For the text-containing cell, return its midpoint in [x, y] coordinate format. 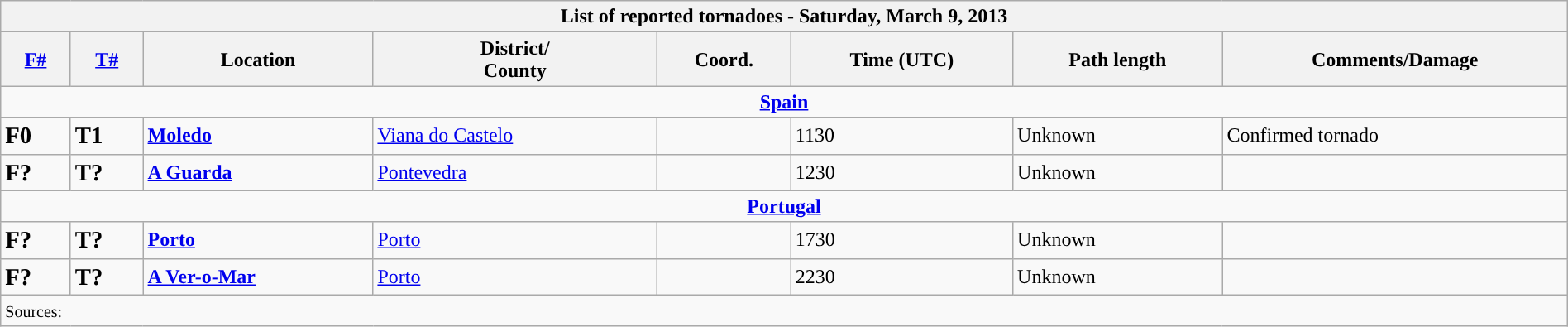
F# [36, 60]
Coord. [724, 60]
A Ver-o-Mar [258, 277]
District/County [515, 60]
2230 [901, 277]
Pontevedra [515, 172]
List of reported tornadoes - Saturday, March 9, 2013 [784, 17]
F0 [36, 136]
Time (UTC) [901, 60]
1730 [901, 240]
Confirmed tornado [1394, 136]
Moledo [258, 136]
Path length [1118, 60]
Spain [784, 102]
1130 [901, 136]
Comments/Damage [1394, 60]
Sources: [784, 310]
T# [107, 60]
Location [258, 60]
T1 [107, 136]
Portugal [784, 206]
Viana do Castelo [515, 136]
1230 [901, 172]
A Guarda [258, 172]
